For the text-containing cell, return its midpoint in (x, y) coordinate format. 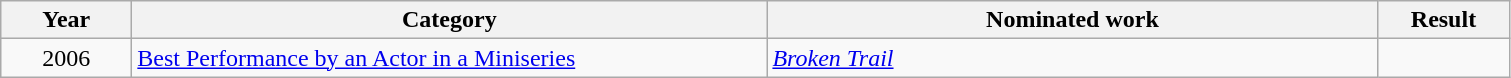
2006 (66, 58)
Nominated work (1072, 20)
Category (450, 20)
Result (1444, 20)
Year (66, 20)
Best Performance by an Actor in a Miniseries (450, 58)
Broken Trail (1072, 58)
